Extract the (x, y) coordinate from the center of the cell holding the provided text.  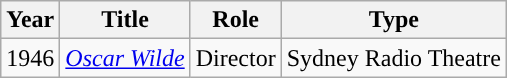
Oscar Wilde (125, 58)
1946 (30, 58)
Title (125, 20)
Role (236, 20)
Year (30, 20)
Sydney Radio Theatre (394, 58)
Type (394, 20)
Director (236, 58)
